Return (X, Y) of the center of cell containing provided text 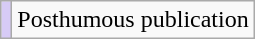
Posthumous publication (133, 20)
